Return the [X, Y] coordinate for the center point of the cell that contains the specified text.  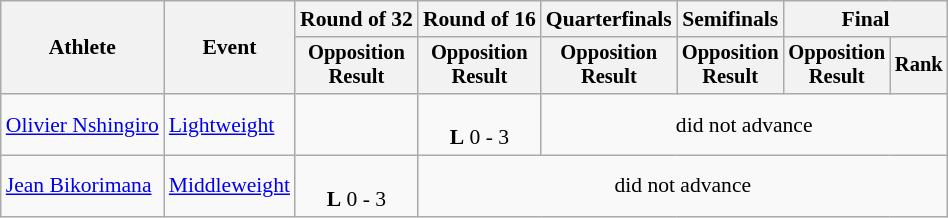
Final [865, 19]
Athlete [82, 48]
Semifinals [730, 19]
Quarterfinals [609, 19]
Rank [919, 66]
Jean Bikorimana [82, 186]
Olivier Nshingiro [82, 124]
Lightweight [230, 124]
Round of 32 [356, 19]
Round of 16 [480, 19]
Middleweight [230, 186]
Event [230, 48]
